Return [X, Y] of the center of cell containing provided text 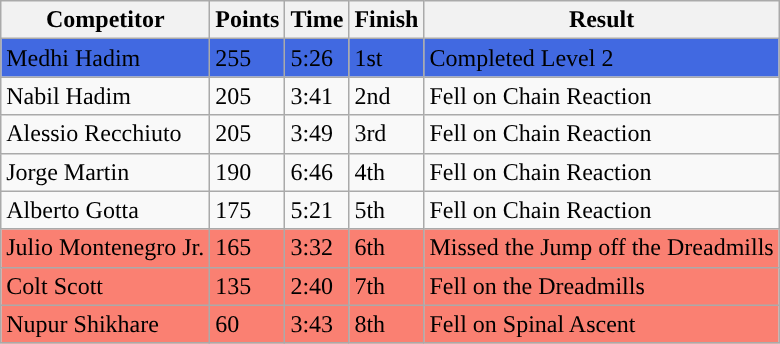
Missed the Jump off the Dreadmills [602, 248]
175 [248, 210]
4th [386, 172]
190 [248, 172]
3:43 [317, 324]
Alberto Gotta [106, 210]
Competitor [106, 20]
5:26 [317, 58]
Completed Level 2 [602, 58]
135 [248, 286]
2:40 [317, 286]
5th [386, 210]
Fell on Spinal Ascent [602, 324]
Result [602, 20]
3:49 [317, 134]
6th [386, 248]
Medhi Hadim [106, 58]
3rd [386, 134]
Points [248, 20]
8th [386, 324]
Colt Scott [106, 286]
60 [248, 324]
7th [386, 286]
2nd [386, 96]
Fell on the Dreadmills [602, 286]
6:46 [317, 172]
1st [386, 58]
Julio Montenegro Jr. [106, 248]
165 [248, 248]
Alessio Recchiuto [106, 134]
Finish [386, 20]
5:21 [317, 210]
Nupur Shikhare [106, 324]
Jorge Martin [106, 172]
Time [317, 20]
255 [248, 58]
Nabil Hadim [106, 96]
3:32 [317, 248]
3:41 [317, 96]
